Provide the [x, y] coordinate of the cell's center where the given text is located.  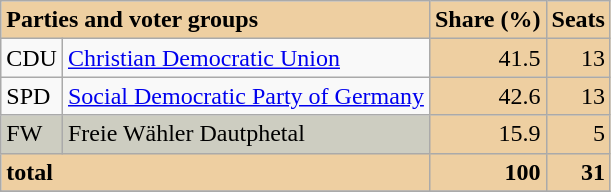
Seats [578, 20]
Christian Democratic Union [246, 58]
CDU [32, 58]
31 [578, 172]
100 [488, 172]
5 [578, 134]
total [216, 172]
Freie Wähler Dautphetal [246, 134]
Parties and voter groups [216, 20]
SPD [32, 96]
41.5 [488, 58]
FW [32, 134]
15.9 [488, 134]
Social Democratic Party of Germany [246, 96]
42.6 [488, 96]
Share (%) [488, 20]
